From the cell containing the given text, extract its center point as [X, Y] coordinate. 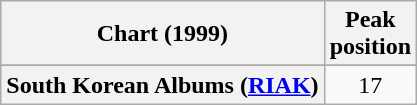
Peakposition [370, 34]
South Korean Albums (RIAK) [162, 85]
Chart (1999) [162, 34]
17 [370, 85]
